Capture the cell that displays the provided text and extract its (X, Y) central coordinate. 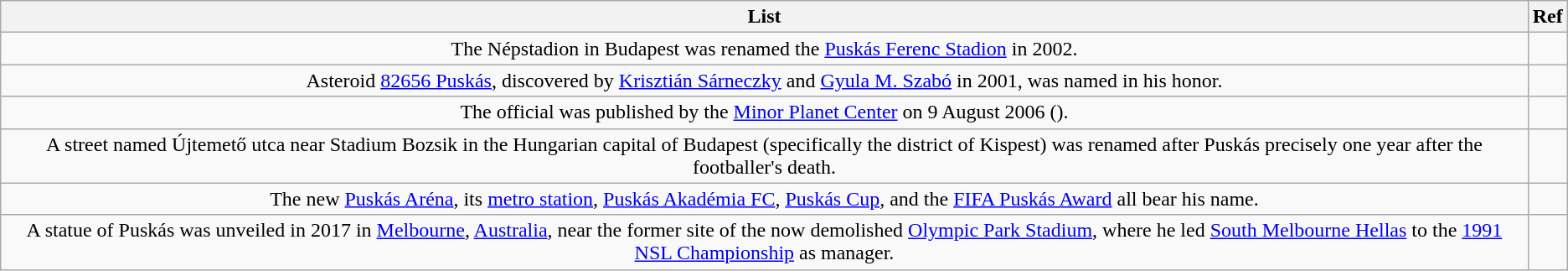
The Népstadion in Budapest was renamed the Puskás Ferenc Stadion in 2002. (764, 49)
Ref (1548, 17)
Asteroid 82656 Puskás, discovered by Krisztián Sárneczky and Gyula M. Szabó in 2001, was named in his honor. (764, 81)
List (764, 17)
The official was published by the Minor Planet Center on 9 August 2006 (). (764, 112)
The new Puskás Aréna, its metro station, Puskás Akadémia FC, Puskás Cup, and the FIFA Puskás Award all bear his name. (764, 199)
